Return the (X, Y) coordinate for the center point of the cell that contains the specified text.  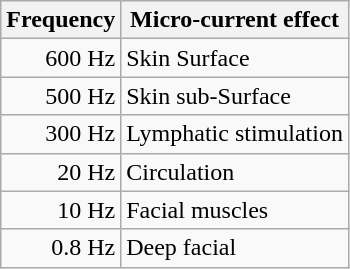
500 Hz (61, 96)
Lymphatic stimulation (235, 134)
Deep facial (235, 248)
300 Hz (61, 134)
20 Hz (61, 172)
Circulation (235, 172)
0.8 Hz (61, 248)
Skin Surface (235, 58)
Micro-current effect (235, 20)
10 Hz (61, 210)
Facial muscles (235, 210)
600 Hz (61, 58)
Frequency (61, 20)
Skin sub-Surface (235, 96)
